Search for the cell housing the specified text and yield its (x, y) center coordinate. 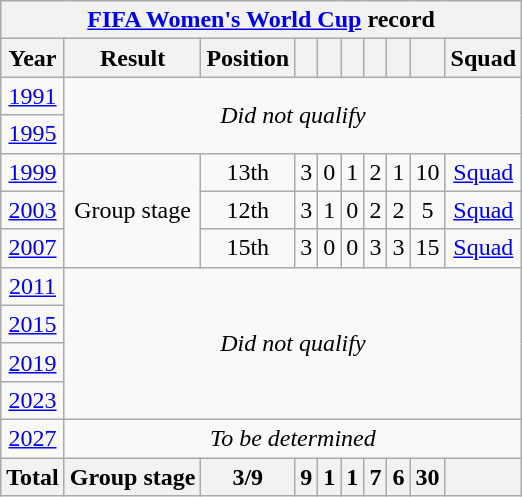
2007 (33, 248)
To be determined (292, 438)
2027 (33, 438)
2011 (33, 286)
2003 (33, 210)
12th (248, 210)
1991 (33, 96)
15 (428, 248)
3/9 (248, 477)
10 (428, 172)
13th (248, 172)
Position (248, 58)
2019 (33, 362)
15th (248, 248)
7 (376, 477)
Total (33, 477)
5 (428, 210)
30 (428, 477)
Year (33, 58)
2023 (33, 400)
1999 (33, 172)
FIFA Women's World Cup record (262, 20)
9 (306, 477)
1995 (33, 134)
6 (398, 477)
2015 (33, 324)
Result (132, 58)
